Locate the cell with the specified text and output its (x, y) center coordinate. 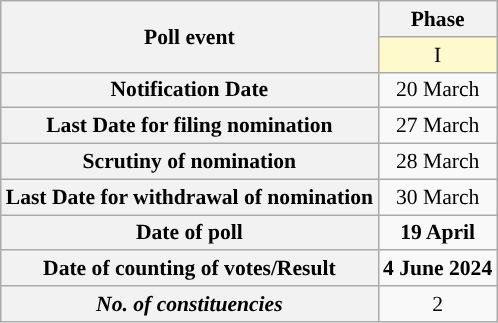
Scrutiny of nomination (190, 161)
Last Date for filing nomination (190, 126)
Phase (438, 19)
30 March (438, 197)
27 March (438, 126)
Date of poll (190, 232)
4 June 2024 (438, 268)
28 March (438, 161)
Last Date for withdrawal of nomination (190, 197)
Notification Date (190, 90)
19 April (438, 232)
2 (438, 304)
Date of counting of votes/Result (190, 268)
No. of constituencies (190, 304)
20 March (438, 90)
I (438, 54)
Poll event (190, 36)
